Pinpoint the cell where the given text exists, returning its [x, y] midpoint coordinate. 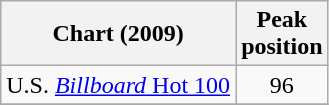
Peakposition [282, 34]
U.S. Billboard Hot 100 [118, 85]
Chart (2009) [118, 34]
96 [282, 85]
